Scan for the cell matching the given text and deliver its [X, Y] coordinate at center. 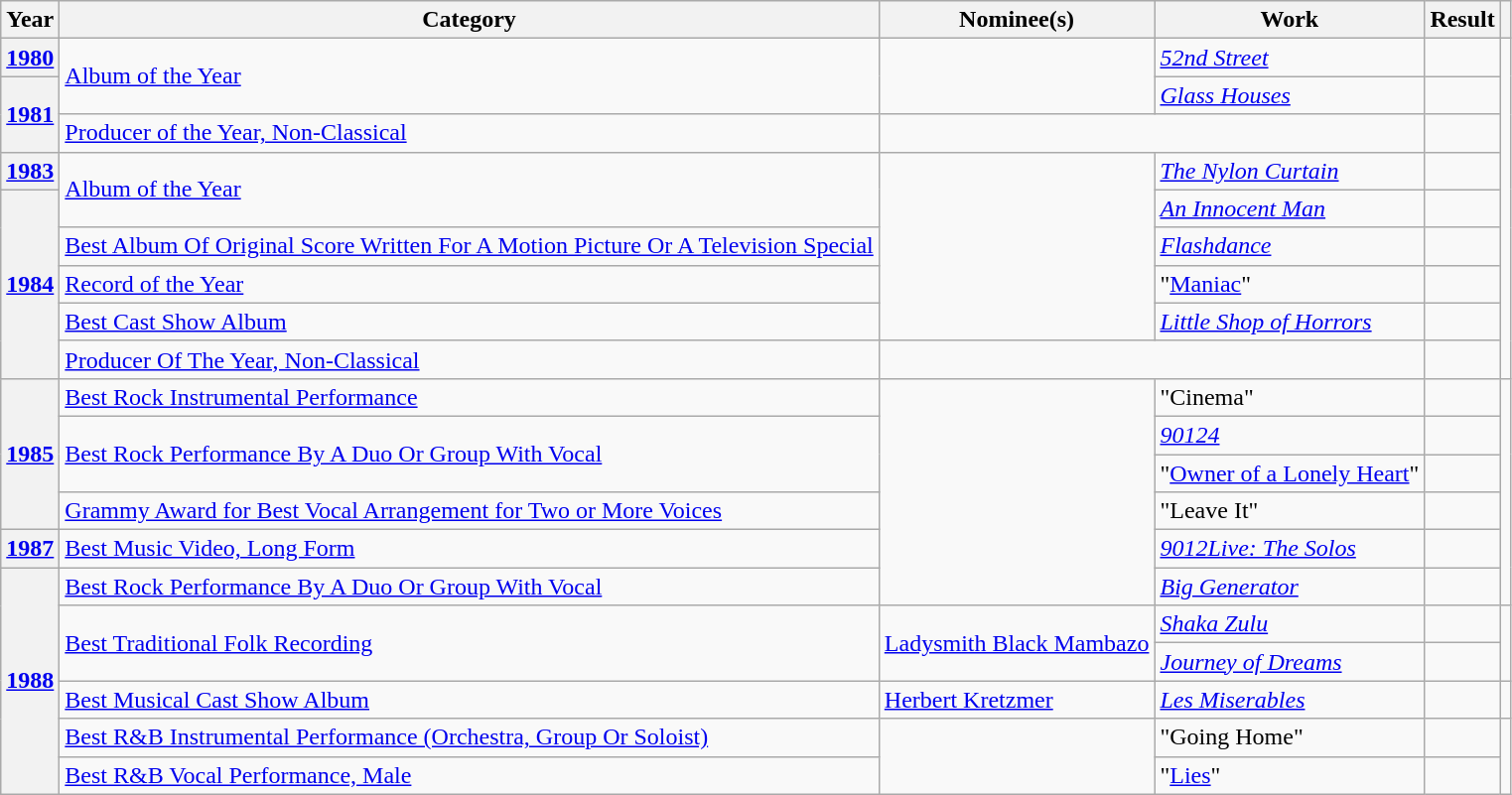
"Lies" [1290, 775]
Best R&B Instrumental Performance (Orchestra, Group Or Soloist) [469, 737]
1985 [30, 454]
The Nylon Curtain [1290, 171]
Best Cast Show Album [469, 322]
Les Miserables [1290, 700]
1987 [30, 549]
1983 [30, 171]
Record of the Year [469, 284]
52nd Street [1290, 58]
Glass Houses [1290, 95]
Ladysmith Black Mambazo [1017, 643]
Grammy Award for Best Vocal Arrangement for Two or More Voices [469, 511]
Best Rock Instrumental Performance [469, 397]
Best Traditional Folk Recording [469, 643]
Best R&B Vocal Performance, Male [469, 775]
"Leave It" [1290, 511]
Big Generator [1290, 587]
1988 [30, 681]
Little Shop of Horrors [1290, 322]
Flashdance [1290, 246]
"Maniac" [1290, 284]
Journey of Dreams [1290, 662]
Producer Of The Year, Non-Classical [469, 359]
1984 [30, 284]
Best Musical Cast Show Album [469, 700]
"Cinema" [1290, 397]
9012Live: The Solos [1290, 549]
Shaka Zulu [1290, 624]
"Owner of a Lonely Heart" [1290, 473]
An Innocent Man [1290, 208]
Result [1462, 20]
90124 [1290, 435]
1981 [30, 114]
Year [30, 20]
Nominee(s) [1017, 20]
Best Album Of Original Score Written For A Motion Picture Or A Television Special [469, 246]
Producer of the Year, Non-Classical [469, 133]
Herbert Kretzmer [1017, 700]
"Going Home" [1290, 737]
Best Music Video, Long Form [469, 549]
Category [469, 20]
1980 [30, 58]
Work [1290, 20]
